Determine the [X, Y] coordinate at the center of the cell enclosing the given text.  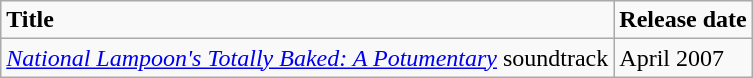
April 2007 [683, 58]
National Lampoon's Totally Baked: A Potumentary soundtrack [308, 58]
Title [308, 20]
Release date [683, 20]
